Provide the [x, y] coordinate of the cell's center where the given text is located.  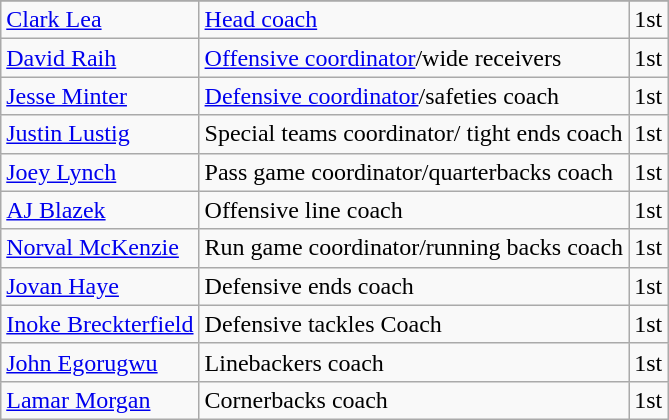
Linebackers coach [414, 362]
Joey Lynch [100, 172]
Special teams coordinator/ tight ends coach [414, 134]
Jesse Minter [100, 96]
Inoke Breckterfield [100, 324]
Pass game coordinator/quarterbacks coach [414, 172]
Head coach [414, 20]
AJ Blazek [100, 210]
Norval McKenzie [100, 248]
John Egorugwu [100, 362]
Offensive coordinator/wide receivers [414, 58]
Justin Lustig [100, 134]
Lamar Morgan [100, 400]
Defensive ends coach [414, 286]
David Raih [100, 58]
Clark Lea [100, 20]
Run game coordinator/running backs coach [414, 248]
Defensive tackles Coach [414, 324]
Jovan Haye [100, 286]
Defensive coordinator/safeties coach [414, 96]
Cornerbacks coach [414, 400]
Offensive line coach [414, 210]
